From the cell containing the given text, extract its center point as [x, y] coordinate. 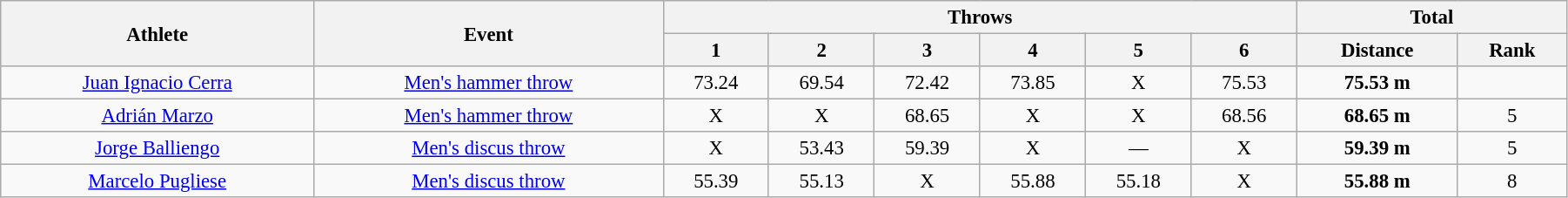
68.65 m [1377, 116]
2 [821, 51]
75.53 m [1377, 83]
8 [1512, 181]
Athlete [157, 33]
Adrián Marzo [157, 116]
73.85 [1032, 83]
3 [928, 51]
6 [1244, 51]
55.39 [715, 181]
68.56 [1244, 116]
72.42 [928, 83]
73.24 [715, 83]
69.54 [821, 83]
Total [1431, 17]
Rank [1512, 51]
59.39 [928, 148]
68.65 [928, 116]
75.53 [1244, 83]
4 [1032, 51]
55.18 [1138, 181]
59.39 m [1377, 148]
Marcelo Pugliese [157, 181]
55.88 m [1377, 181]
Event [489, 33]
1 [715, 51]
Juan Ignacio Cerra [157, 83]
Jorge Balliengo [157, 148]
— [1138, 148]
55.13 [821, 181]
Throws [980, 17]
55.88 [1032, 181]
53.43 [821, 148]
Distance [1377, 51]
